For the text-containing cell, return its midpoint in (x, y) coordinate format. 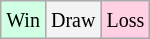
Win (24, 20)
Loss (126, 20)
Draw (72, 20)
